Pinpoint the cell where the given text exists, returning its [x, y] midpoint coordinate. 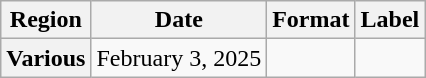
Date [179, 20]
February 3, 2025 [179, 58]
Region [46, 20]
Format [311, 20]
Various [46, 58]
Label [390, 20]
